Determine the (X, Y) coordinate at the center of the cell enclosing the given text.  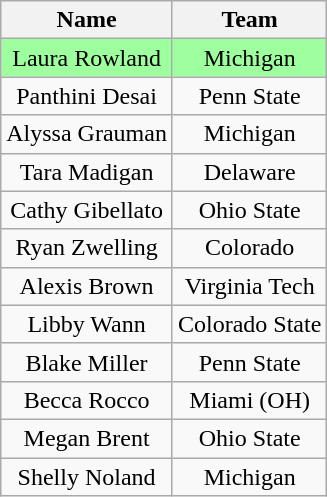
Alyssa Grauman (87, 134)
Ryan Zwelling (87, 248)
Colorado State (249, 324)
Alexis Brown (87, 286)
Virginia Tech (249, 286)
Libby Wann (87, 324)
Name (87, 20)
Megan Brent (87, 438)
Panthini Desai (87, 96)
Tara Madigan (87, 172)
Colorado (249, 248)
Laura Rowland (87, 58)
Blake Miller (87, 362)
Delaware (249, 172)
Cathy Gibellato (87, 210)
Becca Rocco (87, 400)
Team (249, 20)
Miami (OH) (249, 400)
Shelly Noland (87, 477)
